Detect which cell encompasses the target text, then output its (x, y) center coordinate. 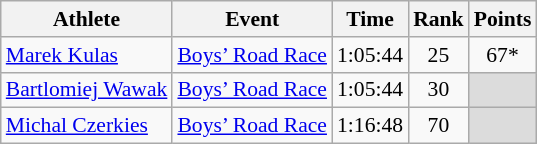
30 (438, 90)
Bartlomiej Wawak (87, 90)
1:16:48 (370, 126)
Event (252, 19)
Points (503, 19)
Athlete (87, 19)
67* (503, 55)
Time (370, 19)
Rank (438, 19)
70 (438, 126)
Marek Kulas (87, 55)
25 (438, 55)
Michal Czerkies (87, 126)
